Scan for the cell matching the given text and deliver its [x, y] coordinate at center. 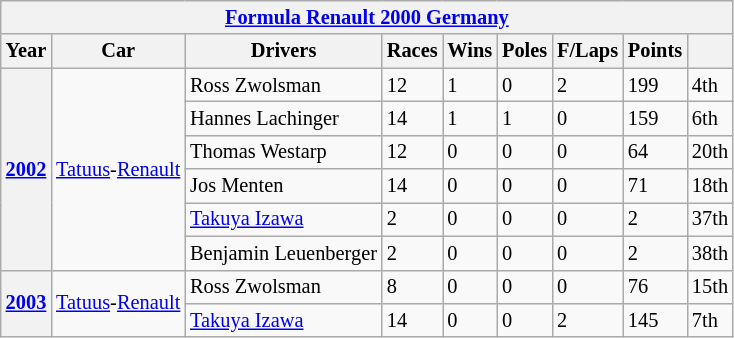
Car [118, 51]
7th [710, 320]
F/Laps [588, 51]
37th [710, 219]
20th [710, 152]
145 [655, 320]
Wins [470, 51]
76 [655, 287]
4th [710, 85]
Drivers [284, 51]
6th [710, 118]
Benjamin Leuenberger [284, 253]
2003 [26, 304]
Points [655, 51]
Races [412, 51]
Year [26, 51]
8 [412, 287]
Thomas Westarp [284, 152]
38th [710, 253]
2002 [26, 169]
159 [655, 118]
15th [710, 287]
Hannes Lachinger [284, 118]
199 [655, 85]
Poles [524, 51]
Jos Menten [284, 186]
18th [710, 186]
71 [655, 186]
64 [655, 152]
Formula Renault 2000 Germany [367, 17]
